Capture the cell that displays the provided text and extract its (X, Y) central coordinate. 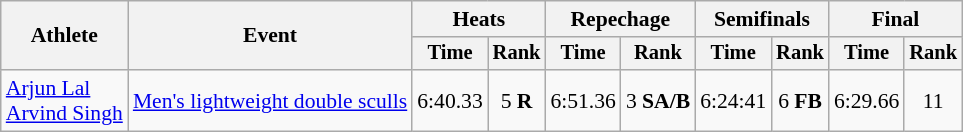
Men's lightweight double sculls (270, 100)
6:40.33 (450, 100)
Final (896, 19)
5 R (517, 100)
6:51.36 (582, 100)
6:24:41 (733, 100)
6 FB (800, 100)
Event (270, 36)
Arjun Lal Arvind Singh (64, 100)
11 (933, 100)
Heats (478, 19)
3 SA/B (658, 100)
Semifinals (762, 19)
6:29.66 (866, 100)
Repechage (620, 19)
Athlete (64, 36)
